Capture the cell that displays the provided text and extract its [x, y] central coordinate. 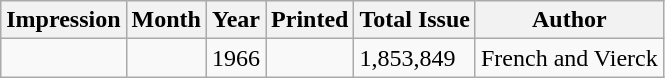
Total Issue [415, 20]
Printed [310, 20]
Month [166, 20]
1,853,849 [415, 58]
Author [569, 20]
Impression [64, 20]
1966 [236, 58]
French and Vierck [569, 58]
Year [236, 20]
